Pinpoint the cell where the given text exists, returning its (X, Y) midpoint coordinate. 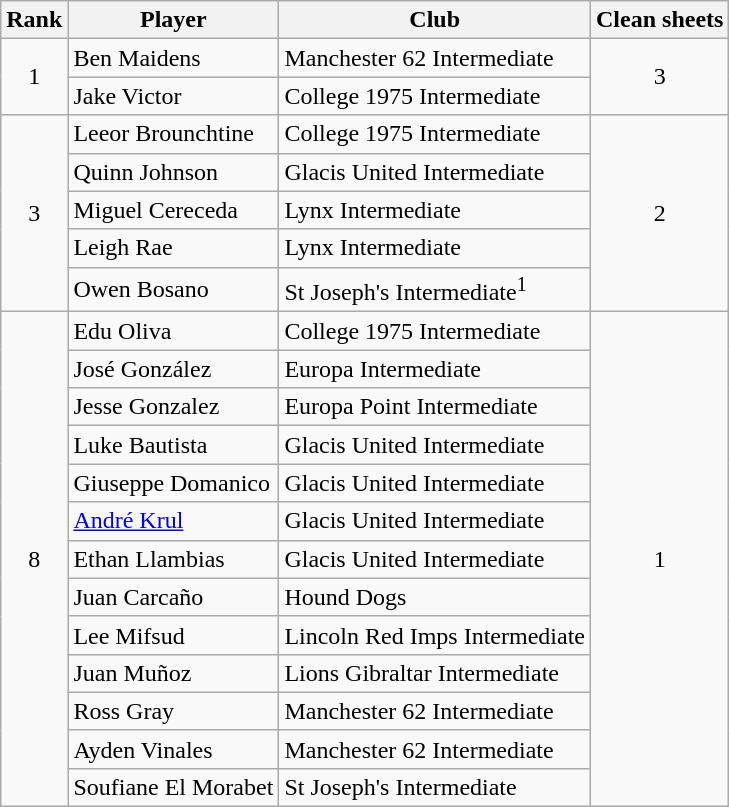
8 (34, 560)
Ross Gray (174, 711)
Leeor Brounchtine (174, 134)
St Joseph's Intermediate (435, 787)
Jesse Gonzalez (174, 407)
Juan Muñoz (174, 673)
Quinn Johnson (174, 172)
Rank (34, 20)
Ben Maidens (174, 58)
Player (174, 20)
Miguel Cereceda (174, 210)
St Joseph's Intermediate1 (435, 290)
José González (174, 369)
Lee Mifsud (174, 635)
Clean sheets (660, 20)
Europa Point Intermediate (435, 407)
Ayden Vinales (174, 749)
Lions Gibraltar Intermediate (435, 673)
Giuseppe Domanico (174, 483)
Europa Intermediate (435, 369)
Jake Victor (174, 96)
Lincoln Red Imps Intermediate (435, 635)
Juan Carcaño (174, 597)
André Krul (174, 521)
Edu Oliva (174, 331)
Luke Bautista (174, 445)
Soufiane El Morabet (174, 787)
Club (435, 20)
Owen Bosano (174, 290)
Leigh Rae (174, 248)
2 (660, 214)
Hound Dogs (435, 597)
Ethan Llambias (174, 559)
